Locate the cell with the specified text and output its [X, Y] center coordinate. 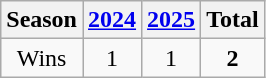
2024 [112, 20]
Wins [42, 58]
2025 [172, 20]
Total [233, 20]
2 [233, 58]
Season [42, 20]
